For the text-containing cell, return its midpoint in [x, y] coordinate format. 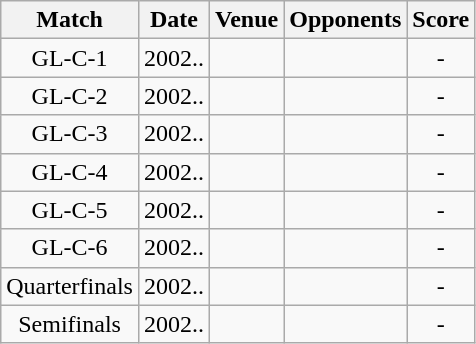
Venue [246, 20]
Quarterfinals [70, 286]
Score [441, 20]
GL-C-3 [70, 134]
Semifinals [70, 324]
GL-C-4 [70, 172]
GL-C-6 [70, 248]
GL-C-2 [70, 96]
Opponents [346, 20]
Date [174, 20]
GL-C-1 [70, 58]
GL-C-5 [70, 210]
Match [70, 20]
